Output the [x, y] coordinate of the center of the cell containing the given text.  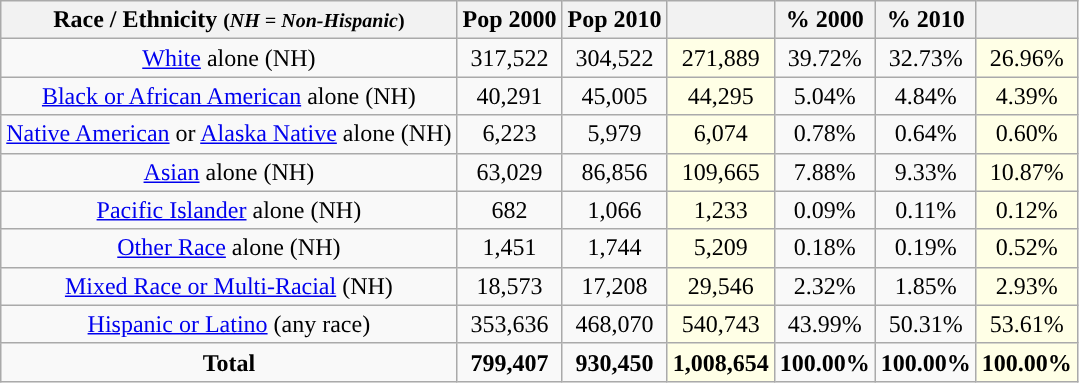
1,744 [614, 248]
930,450 [614, 362]
63,029 [510, 172]
18,573 [510, 286]
1,066 [614, 210]
Other Race alone (NH) [229, 248]
6,223 [510, 134]
0.52% [1026, 248]
86,856 [614, 172]
26.96% [1026, 58]
317,522 [510, 58]
43.99% [824, 324]
% 2000 [824, 20]
271,889 [720, 58]
Pacific Islander alone (NH) [229, 210]
0.11% [926, 210]
1,233 [720, 210]
540,743 [720, 324]
6,074 [720, 134]
10.87% [1026, 172]
304,522 [614, 58]
Mixed Race or Multi-Racial (NH) [229, 286]
5,979 [614, 134]
17,208 [614, 286]
109,665 [720, 172]
5,209 [720, 248]
40,291 [510, 96]
% 2010 [926, 20]
5.04% [824, 96]
Race / Ethnicity (NH = Non-Hispanic) [229, 20]
9.33% [926, 172]
7.88% [824, 172]
Total [229, 362]
0.09% [824, 210]
45,005 [614, 96]
468,070 [614, 324]
682 [510, 210]
1,008,654 [720, 362]
353,636 [510, 324]
799,407 [510, 362]
Black or African American alone (NH) [229, 96]
50.31% [926, 324]
Hispanic or Latino (any race) [229, 324]
2.32% [824, 286]
32.73% [926, 58]
53.61% [1026, 324]
1.85% [926, 286]
44,295 [720, 96]
0.60% [1026, 134]
0.78% [824, 134]
39.72% [824, 58]
White alone (NH) [229, 58]
0.64% [926, 134]
2.93% [1026, 286]
4.84% [926, 96]
4.39% [1026, 96]
Asian alone (NH) [229, 172]
1,451 [510, 248]
Pop 2010 [614, 20]
Pop 2000 [510, 20]
29,546 [720, 286]
0.18% [824, 248]
0.12% [1026, 210]
0.19% [926, 248]
Native American or Alaska Native alone (NH) [229, 134]
